Return (X, Y) of the center of cell containing provided text 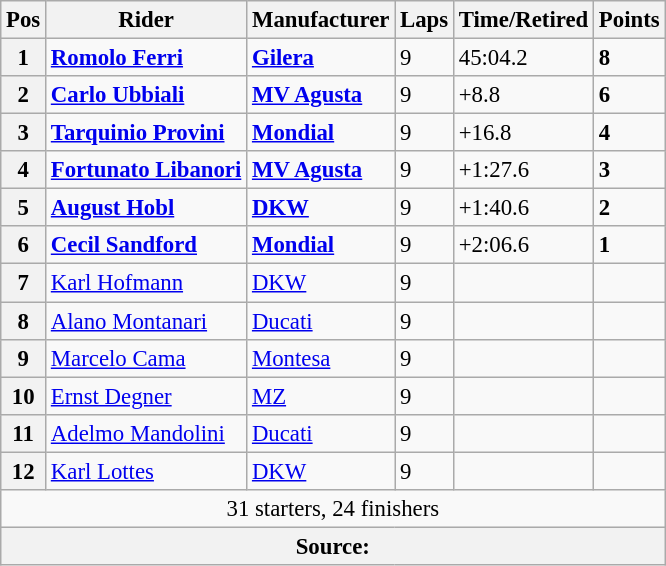
+8.8 (523, 95)
45:04.2 (523, 58)
MZ (321, 396)
+1:27.6 (523, 170)
Marcelo Cama (146, 358)
Adelmo Mandolini (146, 433)
Karl Hofmann (146, 283)
Cecil Sandford (146, 245)
10 (24, 396)
5 (24, 208)
+16.8 (523, 133)
Montesa (321, 358)
Fortunato Libanori (146, 170)
August Hobl (146, 208)
12 (24, 471)
Rider (146, 20)
Points (630, 20)
Romolo Ferri (146, 58)
Alano Montanari (146, 321)
Time/Retired (523, 20)
Ernst Degner (146, 396)
+2:06.6 (523, 245)
Source: (333, 546)
+1:40.6 (523, 208)
Tarquinio Provini (146, 133)
Gilera (321, 58)
Manufacturer (321, 20)
Karl Lottes (146, 471)
7 (24, 283)
Pos (24, 20)
Laps (424, 20)
31 starters, 24 finishers (333, 509)
Carlo Ubbiali (146, 95)
11 (24, 433)
